Identify which cell holds the provided text, then report its (X, Y) central coordinate. 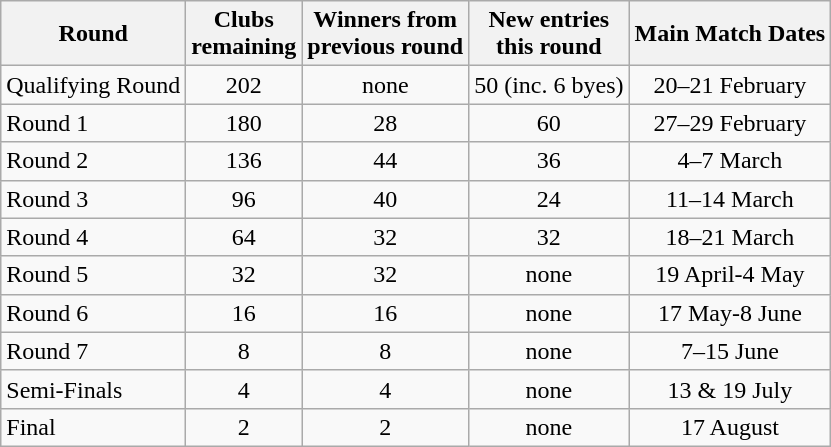
Qualifying Round (94, 85)
202 (244, 85)
28 (386, 123)
Round 5 (94, 275)
13 & 19 July (730, 389)
Round 1 (94, 123)
Clubsremaining (244, 34)
180 (244, 123)
Round (94, 34)
Round 7 (94, 351)
Round 2 (94, 161)
44 (386, 161)
18–21 March (730, 237)
36 (549, 161)
Round 6 (94, 313)
7–15 June (730, 351)
4–7 March (730, 161)
27–29 February (730, 123)
24 (549, 199)
50 (inc. 6 byes) (549, 85)
19 April-4 May (730, 275)
17 May-8 June (730, 313)
11–14 March (730, 199)
136 (244, 161)
40 (386, 199)
Round 4 (94, 237)
17 August (730, 427)
60 (549, 123)
Round 3 (94, 199)
Main Match Dates (730, 34)
Winners fromprevious round (386, 34)
Final (94, 427)
New entriesthis round (549, 34)
20–21 February (730, 85)
Semi-Finals (94, 389)
96 (244, 199)
64 (244, 237)
